From the cell containing the given text, extract its center point as [x, y] coordinate. 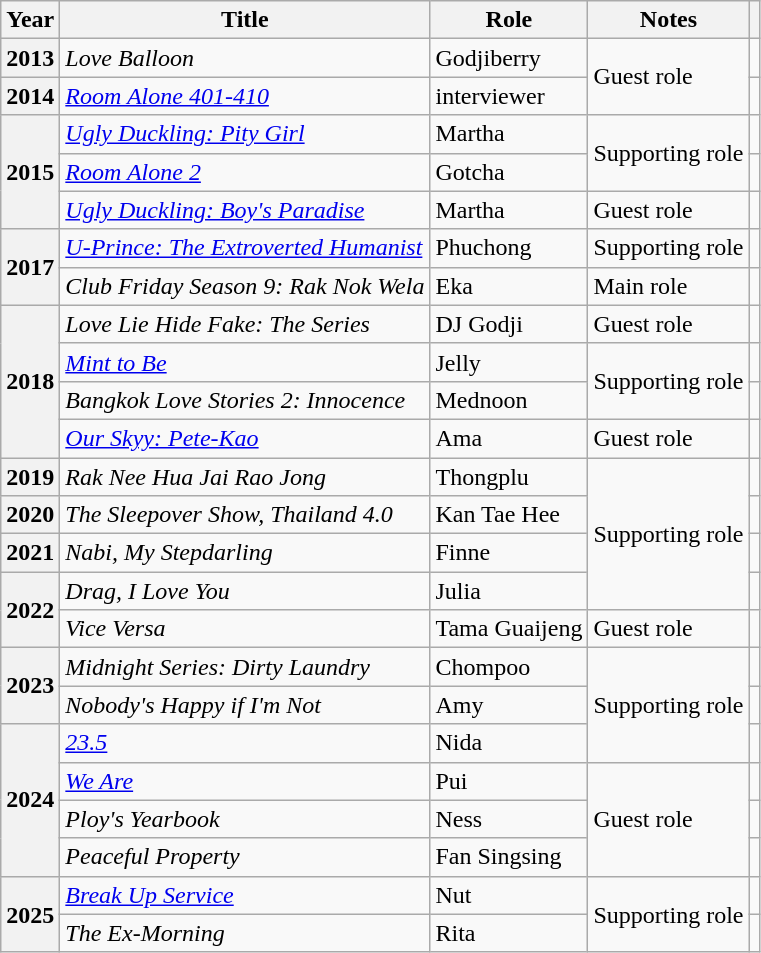
2020 [30, 515]
Our Skyy: Pete-Kao [245, 438]
Ugly Duckling: Pity Girl [245, 134]
23.5 [245, 743]
2014 [30, 96]
Rita [509, 933]
The Ex-Morning [245, 933]
Notes [668, 20]
2022 [30, 610]
Year [30, 20]
2021 [30, 553]
interviewer [509, 96]
Bangkok Love Stories 2: Innocence [245, 400]
Love Lie Hide Fake: The Series [245, 324]
Jelly [509, 362]
Nida [509, 743]
2013 [30, 58]
Phuchong [509, 248]
U-Prince: The Extroverted Humanist [245, 248]
Julia [509, 591]
2015 [30, 172]
Peaceful Property [245, 857]
2024 [30, 800]
Club Friday Season 9: Rak Nok Wela [245, 286]
Chompoo [509, 667]
Godjiberry [509, 58]
Midnight Series: Dirty Laundry [245, 667]
Drag, I Love You [245, 591]
Ness [509, 819]
Mint to Be [245, 362]
Room Alone 2 [245, 172]
Ama [509, 438]
2017 [30, 267]
Title [245, 20]
Nobody's Happy if I'm Not [245, 705]
Gotcha [509, 172]
Room Alone 401-410 [245, 96]
Nabi, My Stepdarling [245, 553]
Role [509, 20]
Ugly Duckling: Boy's Paradise [245, 210]
2019 [30, 477]
Amy [509, 705]
2018 [30, 381]
Tama Guaijeng [509, 629]
Mednoon [509, 400]
The Sleepover Show, Thailand 4.0 [245, 515]
Thongplu [509, 477]
Pui [509, 781]
Main role [668, 286]
2023 [30, 686]
Fan Singsing [509, 857]
Break Up Service [245, 895]
Rak Nee Hua Jai Rao Jong [245, 477]
Finne [509, 553]
2025 [30, 914]
Ploy's Yearbook [245, 819]
DJ Godji [509, 324]
Vice Versa [245, 629]
Eka [509, 286]
Nut [509, 895]
Kan Tae Hee [509, 515]
We Are [245, 781]
Love Balloon [245, 58]
